Pinpoint the cell where the given text exists, returning its (X, Y) midpoint coordinate. 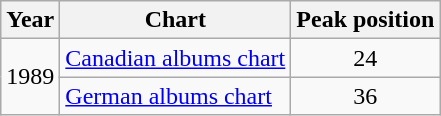
Year (30, 20)
24 (366, 58)
Peak position (366, 20)
36 (366, 96)
Canadian albums chart (176, 58)
1989 (30, 77)
Chart (176, 20)
German albums chart (176, 96)
